Search for the cell housing the specified text and yield its [x, y] center coordinate. 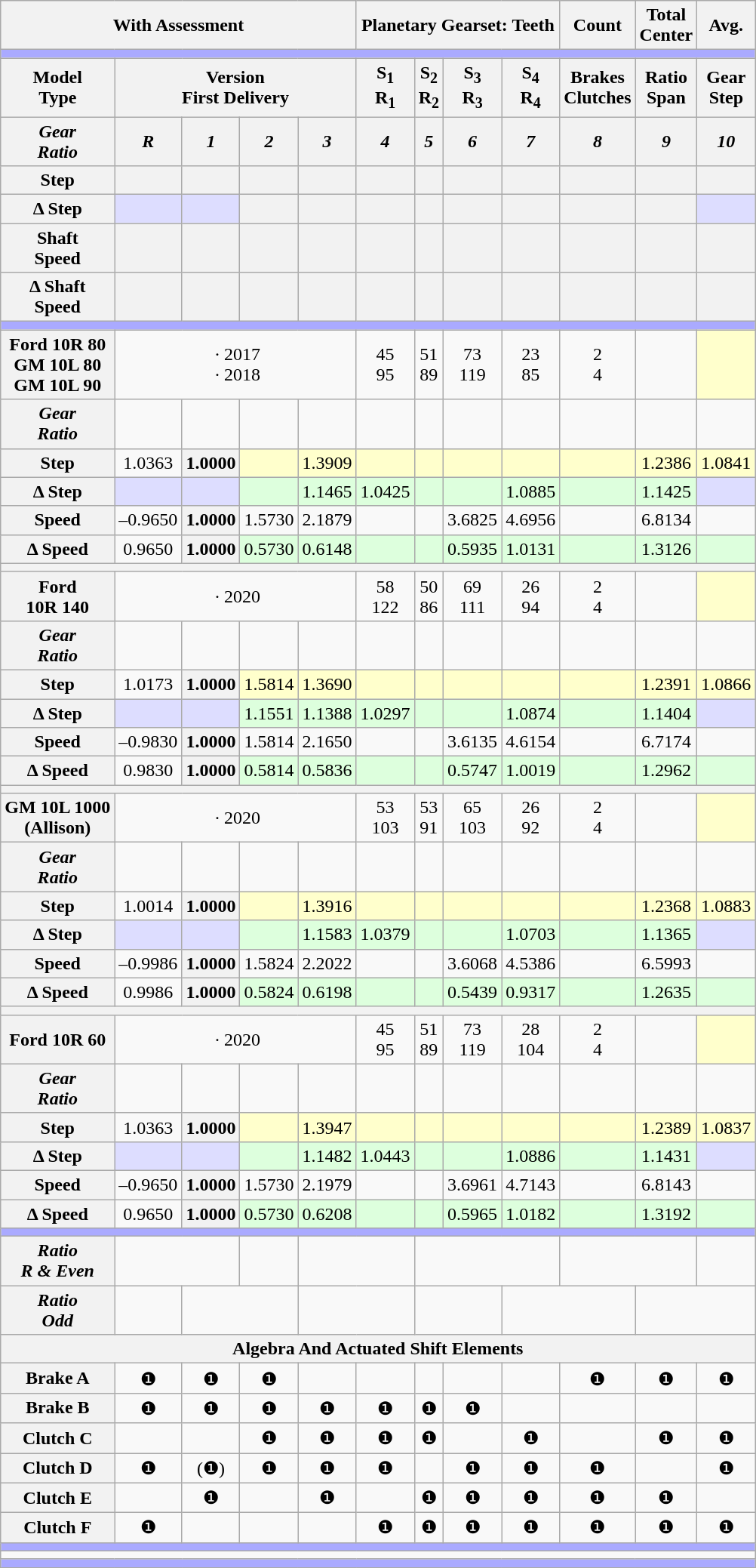
5 [429, 140]
1.2962 [666, 771]
1.1551 [269, 713]
1.1425 [666, 491]
0.6208 [327, 1213]
4.5386 [531, 963]
1.3916 [327, 906]
–0.9830 [148, 742]
1.1431 [666, 1156]
Clutch D [57, 1468]
1.0014 [148, 906]
Algebra And Actuated Shift Elements [378, 1349]
58122 [385, 596]
1.2391 [666, 684]
3.6825 [472, 520]
28104 [531, 1039]
8 [598, 140]
1.0379 [385, 935]
Avg. [726, 26]
1.0886 [531, 1156]
1.3909 [327, 463]
1.5824 [269, 963]
0.5824 [269, 992]
1.3690 [327, 684]
6.8134 [666, 520]
2 [269, 140]
1.3947 [327, 1127]
1.0883 [726, 906]
1.2389 [666, 1127]
6 [472, 140]
Clutch C [57, 1438]
0.5747 [472, 771]
0.5439 [472, 992]
1.1404 [666, 713]
GearStep [726, 88]
4.6956 [531, 520]
1.0297 [385, 713]
0.6198 [327, 992]
Brake A [57, 1379]
Ford10R 140 [57, 596]
53103 [385, 818]
RatioSpan [666, 88]
ShaftSpeed [57, 248]
2.1650 [327, 742]
Count [598, 26]
TotalCenter [666, 26]
Δ ShaftSpeed [57, 297]
9 [666, 140]
S2R2 [429, 88]
S1R1 [385, 88]
3.6135 [472, 742]
1.1583 [327, 935]
5391 [429, 818]
1.0443 [385, 1156]
0.9317 [531, 992]
0.9830 [148, 771]
4.7143 [531, 1184]
0.5965 [472, 1213]
2694 [531, 596]
Ford 10R 60 [57, 1039]
1.0841 [726, 463]
1.0019 [531, 771]
1.1482 [327, 1156]
RatioR & Even [57, 1261]
1.0425 [385, 491]
1.2635 [666, 992]
1.0703 [531, 935]
3.6961 [472, 1184]
2385 [531, 365]
2.1979 [327, 1184]
0.9986 [148, 992]
· 2017 · 2018 [235, 365]
Clutch F [57, 1528]
1.0182 [531, 1213]
S4R4 [531, 88]
0.5836 [327, 771]
(❶) [211, 1468]
BrakesClutches [598, 88]
3.6068 [472, 963]
6.5993 [666, 963]
10 [726, 140]
3 [327, 140]
1.0866 [726, 684]
6.7174 [666, 742]
1.2368 [666, 906]
GM 10L 1000(Allison) [57, 818]
Planetary Gearset: Teeth [458, 26]
RatioOdd [57, 1311]
VersionFirst Delivery [235, 88]
1 [211, 140]
1.1465 [327, 491]
S3R3 [472, 88]
65103 [472, 818]
2692 [531, 818]
With Assessment [178, 26]
4 [385, 140]
–0.9986 [148, 963]
1.3192 [666, 1213]
1.2386 [666, 463]
R [148, 140]
1.0131 [531, 549]
6.8143 [666, 1184]
2.1879 [327, 520]
1.0173 [148, 684]
69111 [472, 596]
1.0885 [531, 491]
ModelType [57, 88]
0.5935 [472, 549]
5086 [429, 596]
0.6148 [327, 549]
0.5814 [269, 771]
7 [531, 140]
1.3126 [666, 549]
4.6154 [531, 742]
Ford 10R 80GM 10L 80GM 10L 90 [57, 365]
Brake B [57, 1408]
1.0874 [531, 713]
Clutch E [57, 1498]
1.0837 [726, 1127]
1.1388 [327, 713]
1.1365 [666, 935]
2.2022 [327, 963]
